Detect which cell encompasses the target text, then output its [X, Y] center coordinate. 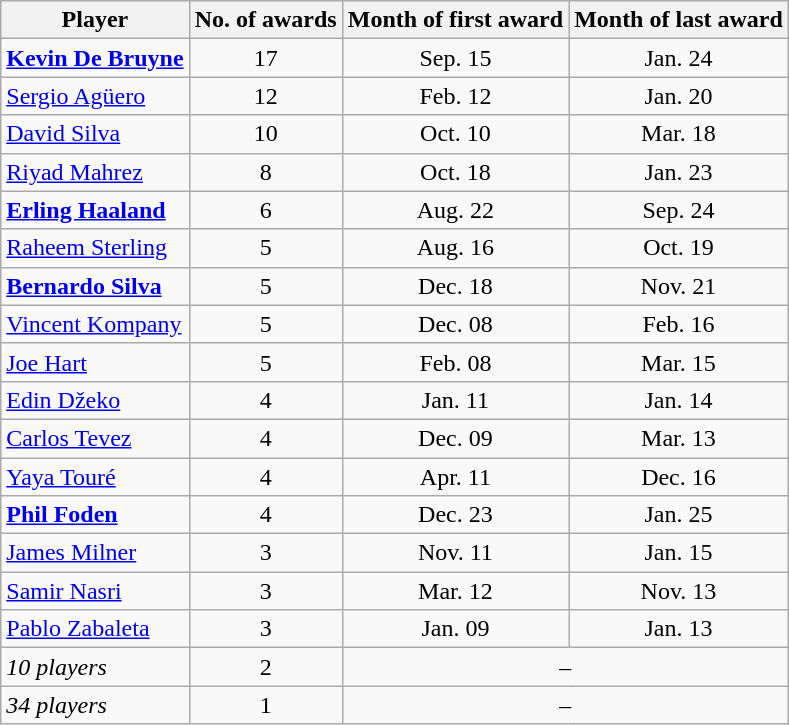
Jan. 23 [679, 172]
Phil Foden [95, 515]
Dec. 23 [455, 515]
Feb. 08 [455, 362]
Month of last award [679, 20]
17 [266, 58]
Oct. 10 [455, 134]
Mar. 13 [679, 438]
Mar. 12 [455, 591]
Erling Haaland [95, 210]
Dec. 18 [455, 286]
Month of first award [455, 20]
Oct. 19 [679, 248]
Oct. 18 [455, 172]
Aug. 22 [455, 210]
12 [266, 96]
2 [266, 667]
Carlos Tevez [95, 438]
8 [266, 172]
Dec. 09 [455, 438]
Nov. 13 [679, 591]
Dec. 08 [455, 324]
10 [266, 134]
34 players [95, 705]
Edin Džeko [95, 400]
Mar. 15 [679, 362]
10 players [95, 667]
Jan. 20 [679, 96]
Dec. 16 [679, 477]
Sergio Agüero [95, 96]
James Milner [95, 553]
6 [266, 210]
Mar. 18 [679, 134]
1 [266, 705]
Joe Hart [95, 362]
No. of awards [266, 20]
Nov. 21 [679, 286]
Raheem Sterling [95, 248]
Yaya Touré [95, 477]
Bernardo Silva [95, 286]
Jan. 11 [455, 400]
Vincent Kompany [95, 324]
Player [95, 20]
Sep. 24 [679, 210]
Jan. 24 [679, 58]
Jan. 09 [455, 629]
Feb. 12 [455, 96]
Riyad Mahrez [95, 172]
David Silva [95, 134]
Nov. 11 [455, 553]
Apr. 11 [455, 477]
Kevin De Bruyne [95, 58]
Aug. 16 [455, 248]
Pablo Zabaleta [95, 629]
Jan. 14 [679, 400]
Jan. 25 [679, 515]
Feb. 16 [679, 324]
Sep. 15 [455, 58]
Samir Nasri [95, 591]
Jan. 13 [679, 629]
Jan. 15 [679, 553]
